Identify which cell holds the provided text, then report its [x, y] central coordinate. 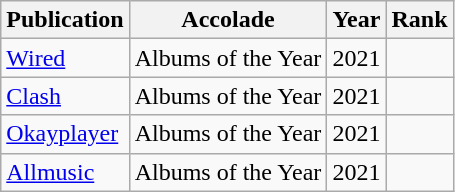
Publication [65, 20]
Rank [420, 20]
Clash [65, 96]
Accolade [228, 20]
Okayplayer [65, 134]
Allmusic [65, 172]
Year [356, 20]
Wired [65, 58]
